Find where the given text appears and provide that cell's center as [x, y] coordinate. 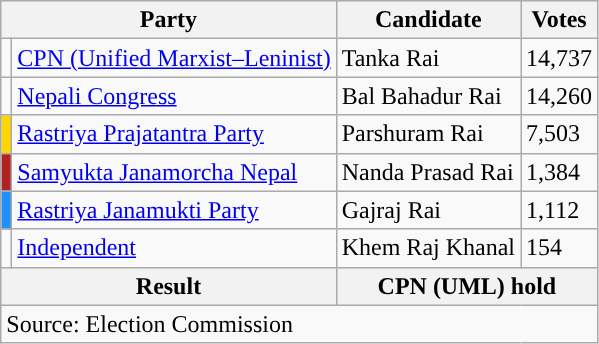
7,503 [560, 134]
Nanda Prasad Rai [428, 172]
Rastriya Janamukti Party [174, 210]
Samyukta Janamorcha Nepal [174, 172]
Independent [174, 248]
Result [168, 286]
Candidate [428, 20]
1,112 [560, 210]
154 [560, 248]
Party [168, 20]
Nepali Congress [174, 96]
Votes [560, 20]
1,384 [560, 172]
Gajraj Rai [428, 210]
14,737 [560, 58]
Source: Election Commission [300, 324]
Rastriya Prajatantra Party [174, 134]
Parshuram Rai [428, 134]
Tanka Rai [428, 58]
14,260 [560, 96]
CPN (UML) hold [466, 286]
CPN (Unified Marxist–Leninist) [174, 58]
Khem Raj Khanal [428, 248]
Bal Bahadur Rai [428, 96]
